Find where the given text appears and provide that cell's center as (x, y) coordinate. 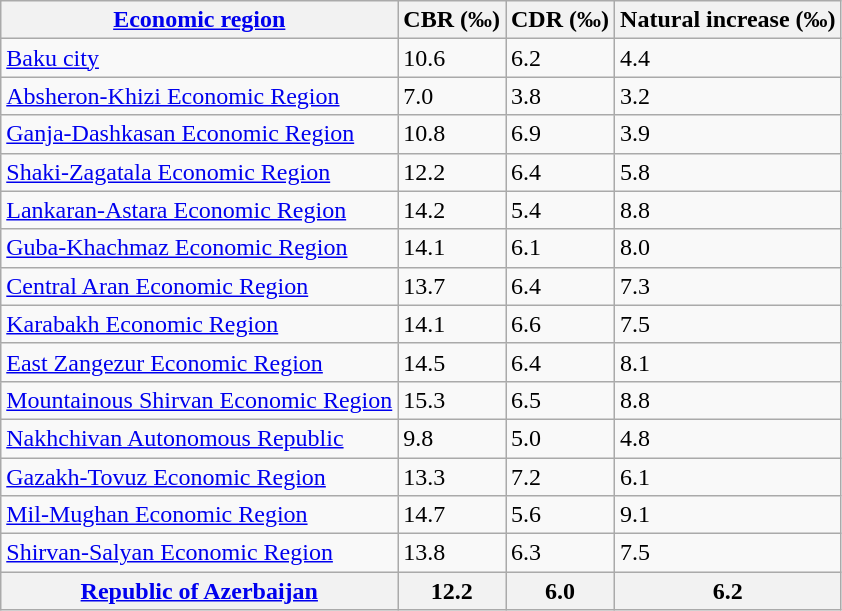
Shaki-Zagatala Economic Region (200, 172)
5.8 (728, 172)
9.1 (728, 515)
Karabakh Economic Region (200, 324)
3.9 (728, 134)
5.4 (560, 210)
Gazakh-Tovuz Economic Region (200, 477)
Republic of Azerbaijan (200, 591)
7.0 (452, 96)
5.6 (560, 515)
4.8 (728, 438)
3.2 (728, 96)
9.8 (452, 438)
Guba-Khachmaz Economic Region (200, 248)
10.6 (452, 58)
Ganja-Dashkasan Economic Region (200, 134)
7.2 (560, 477)
13.8 (452, 553)
Economic region (200, 20)
CBR (‰) (452, 20)
Central Aran Economic Region (200, 286)
Absheron-Khizi Economic Region (200, 96)
6.5 (560, 400)
Nakhchivan Autonomous Republic (200, 438)
15.3 (452, 400)
7.3 (728, 286)
4.4 (728, 58)
13.3 (452, 477)
14.5 (452, 362)
8.1 (728, 362)
14.7 (452, 515)
East Zangezur Economic Region (200, 362)
10.8 (452, 134)
Shirvan-Salyan Economic Region (200, 553)
Mil-Mughan Economic Region (200, 515)
Natural increase (‰) (728, 20)
6.3 (560, 553)
Mountainous Shirvan Economic Region (200, 400)
13.7 (452, 286)
3.8 (560, 96)
6.6 (560, 324)
8.0 (728, 248)
Lankaran-Astara Economic Region (200, 210)
6.0 (560, 591)
6.9 (560, 134)
14.2 (452, 210)
CDR (‰) (560, 20)
Baku city (200, 58)
5.0 (560, 438)
